For the text-containing cell, return its midpoint in [X, Y] coordinate format. 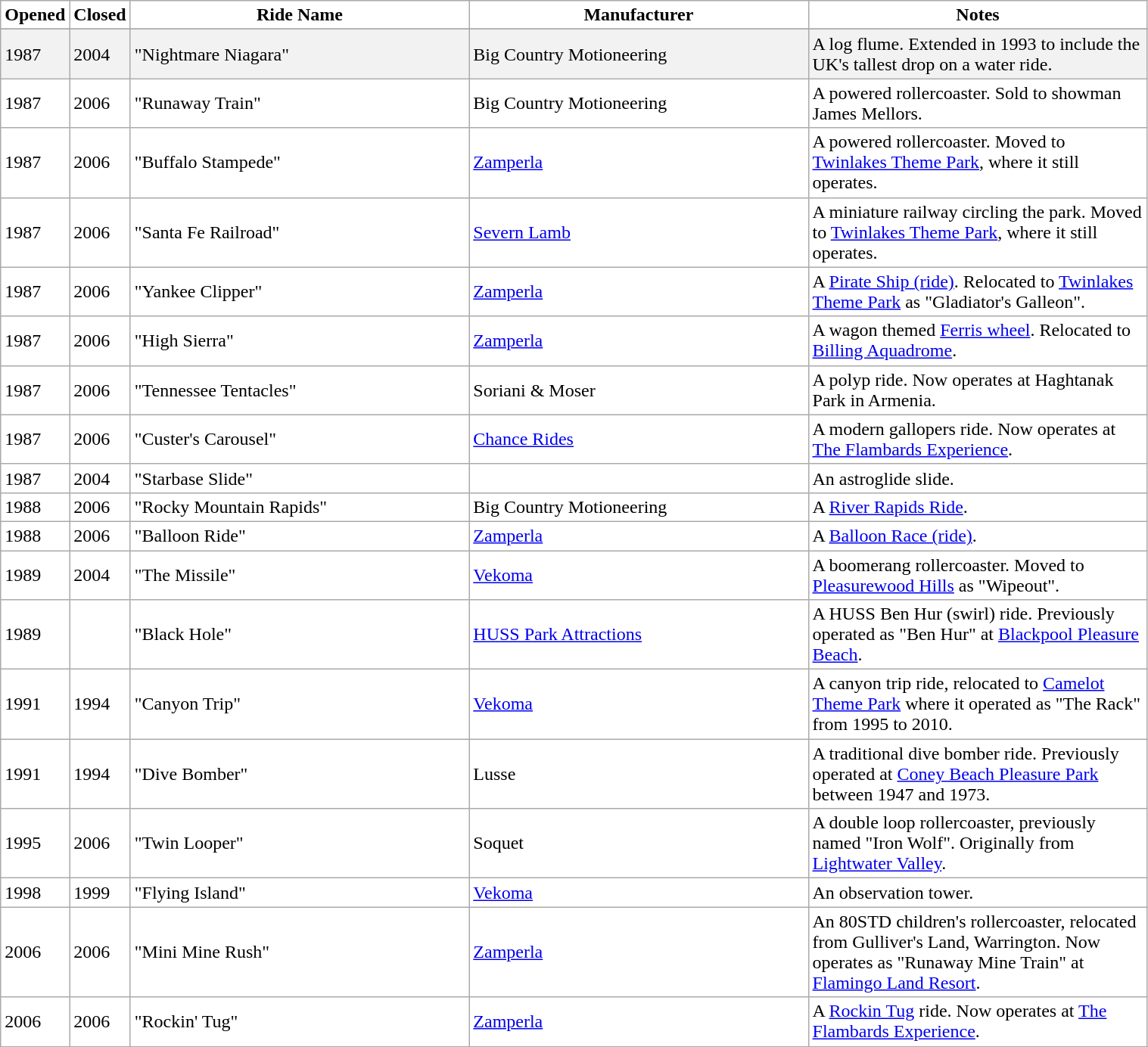
A log flume. Extended in 1993 to include the UK's tallest drop on a water ride. [978, 54]
A powered rollercoaster. Moved to Twinlakes Theme Park, where it still operates. [978, 163]
A wagon themed Ferris wheel. Relocated to Billing Aquadrome. [978, 340]
"Rockin' Tug" [300, 1021]
"Balloon Ride" [300, 536]
Soquet [639, 844]
Chance Rides [639, 439]
"Mini Mine Rush" [300, 952]
"The Missile" [300, 575]
A Rockin Tug ride. Now operates at The Flambards Experience. [978, 1021]
A HUSS Ben Hur (swirl) ride. Previously operated as "Ben Hur" at Blackpool Pleasure Beach. [978, 635]
An astroglide slide. [978, 478]
"Canyon Trip" [300, 704]
1999 [100, 893]
A polyp ride. Now operates at Haghtanak Park in Armenia. [978, 390]
"Custer's Carousel" [300, 439]
1995 [35, 844]
An observation tower. [978, 893]
Opened [35, 15]
A canyon trip ride, relocated to Camelot Theme Park where it operated as "The Rack" from 1995 to 2010. [978, 704]
A Balloon Race (ride). [978, 536]
Closed [100, 15]
Notes [978, 15]
Manufacturer [639, 15]
A double loop rollercoaster, previously named "Iron Wolf". Originally from Lightwater Valley. [978, 844]
"Black Hole" [300, 635]
"Flying Island" [300, 893]
"Yankee Clipper" [300, 292]
"High Sierra" [300, 340]
"Santa Fe Railroad" [300, 232]
1998 [35, 893]
"Buffalo Stampede" [300, 163]
Soriani & Moser [639, 390]
An 80STD children's rollercoaster, relocated from Gulliver's Land, Warrington. Now operates as "Runaway Mine Train" at Flamingo Land Resort. [978, 952]
A miniature railway circling the park. Moved to Twinlakes Theme Park, where it still operates. [978, 232]
Lusse [639, 774]
"Tennessee Tentacles" [300, 390]
A boomerang rollercoaster. Moved to Pleasurewood Hills as "Wipeout". [978, 575]
"Dive Bomber" [300, 774]
Ride Name [300, 15]
HUSS Park Attractions [639, 635]
"Nightmare Niagara" [300, 54]
A Pirate Ship (ride). Relocated to Twinlakes Theme Park as "Gladiator's Galleon". [978, 292]
"Twin Looper" [300, 844]
"Rocky Mountain Rapids" [300, 507]
A modern gallopers ride. Now operates at The Flambards Experience. [978, 439]
A powered rollercoaster. Sold to showman James Mellors. [978, 103]
A traditional dive bomber ride. Previously operated at Coney Beach Pleasure Park between 1947 and 1973. [978, 774]
"Runaway Train" [300, 103]
"Starbase Slide" [300, 478]
A River Rapids Ride. [978, 507]
Severn Lamb [639, 232]
